Output the [X, Y] coordinate of the center of the cell containing the given text.  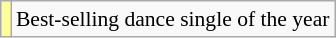
Best-selling dance single of the year [173, 19]
